Capture the cell that displays the provided text and extract its (X, Y) central coordinate. 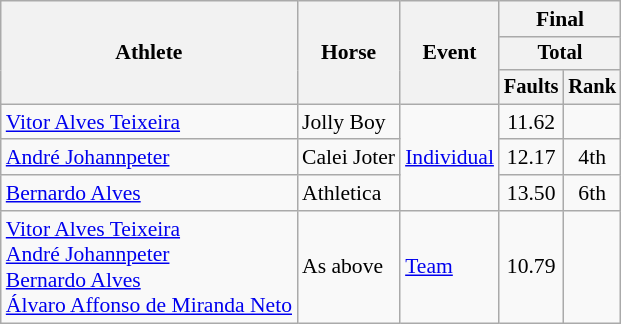
12.17 (531, 158)
6th (592, 193)
Vitor Alves Teixeira (149, 122)
Athletica (348, 193)
Total (560, 54)
Faults (531, 87)
Team (450, 267)
Rank (592, 87)
Vitor Alves TeixeiraAndré JohannpeterBernardo AlvesÁlvaro Affonso de Miranda Neto (149, 267)
Bernardo Alves (149, 193)
As above (348, 267)
Event (450, 52)
13.50 (531, 193)
4th (592, 158)
Athlete (149, 52)
10.79 (531, 267)
Calei Joter (348, 158)
Final (560, 19)
Horse (348, 52)
Jolly Boy (348, 122)
André Johannpeter (149, 158)
11.62 (531, 122)
Individual (450, 158)
